Return the [X, Y] coordinate for the center point of the cell that contains the specified text.  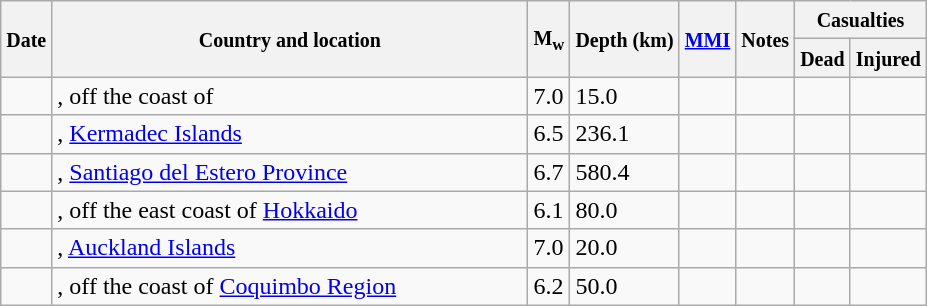
Depth (km) [624, 39]
Injured [888, 58]
, Kermadec Islands [290, 134]
MMI [708, 39]
Mw [549, 39]
6.5 [549, 134]
Notes [766, 39]
, off the coast of [290, 96]
580.4 [624, 172]
, off the coast of Coquimbo Region [290, 286]
6.2 [549, 286]
Country and location [290, 39]
15.0 [624, 96]
, Santiago del Estero Province [290, 172]
20.0 [624, 248]
236.1 [624, 134]
Casualties [861, 20]
50.0 [624, 286]
, Auckland Islands [290, 248]
Date [26, 39]
Dead [823, 58]
, off the east coast of Hokkaido [290, 210]
6.7 [549, 172]
6.1 [549, 210]
80.0 [624, 210]
